Return the [x, y] coordinate for the center point of the cell that contains the specified text.  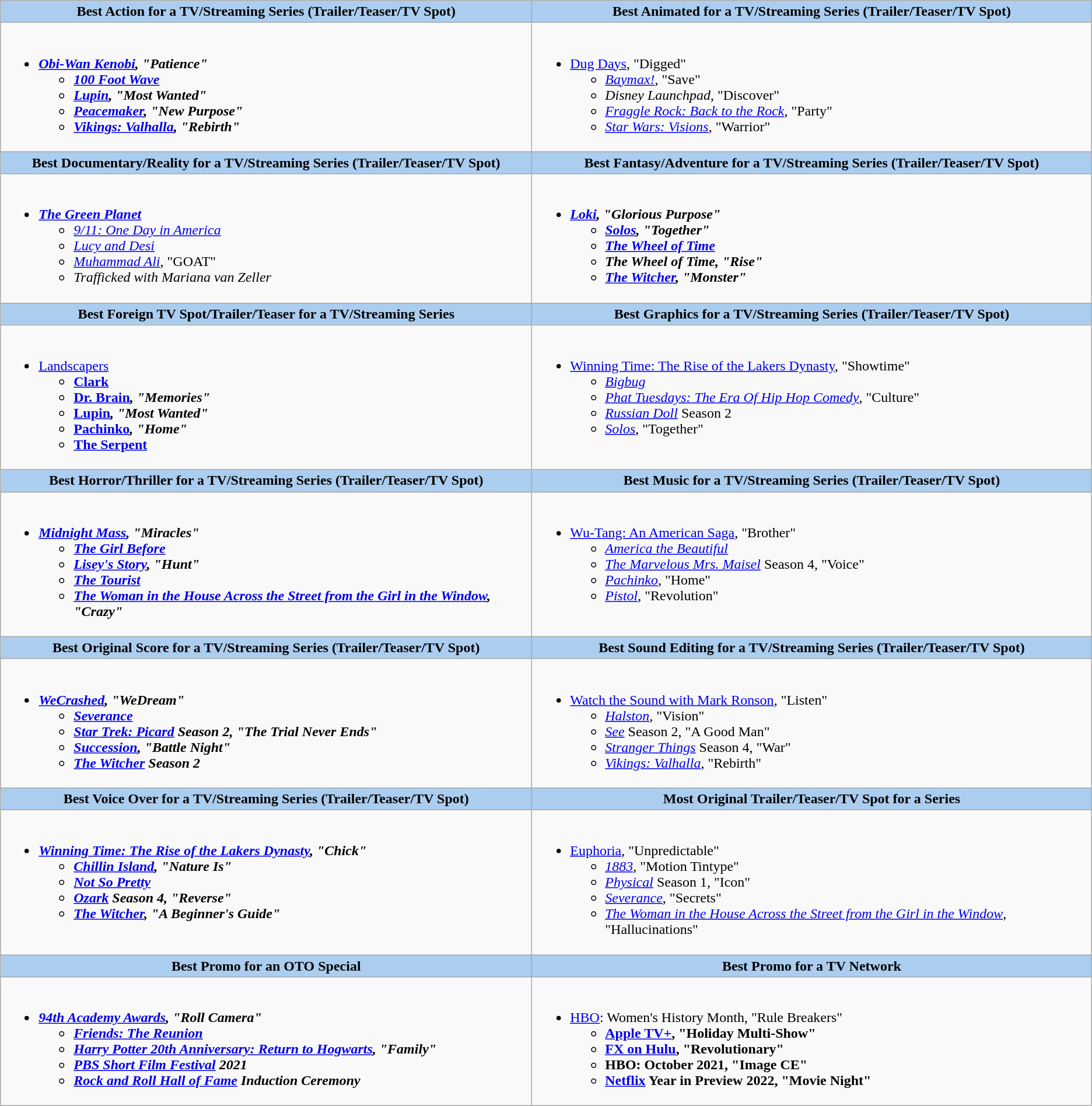
WeCrashed, "WeDream"SeveranceStar Trek: Picard Season 2, "The Trial Never Ends"Succession, "Battle Night"The Witcher Season 2 [266, 723]
Best Sound Editing for a TV/Streaming Series (Trailer/Teaser/TV Spot) [812, 647]
Wu-Tang: An American Saga, "Brother"America the BeautifulThe Marvelous Mrs. Maisel Season 4, "Voice"Pachinko, "Home"Pistol, "Revolution" [812, 564]
Best Promo for an OTO Special [266, 965]
Best Original Score for a TV/Streaming Series (Trailer/Teaser/TV Spot) [266, 647]
Best Voice Over for a TV/Streaming Series (Trailer/Teaser/TV Spot) [266, 799]
Best Horror/Thriller for a TV/Streaming Series (Trailer/Teaser/TV Spot) [266, 481]
Most Original Trailer/Teaser/TV Spot for a Series [812, 799]
Watch the Sound with Mark Ronson, "Listen"Halston, "Vision"See Season 2, "A Good Man"Stranger Things Season 4, "War"Vikings: Valhalla, "Rebirth" [812, 723]
Loki, "Glorious Purpose"Solos, "Together"The Wheel of TimeThe Wheel of Time, "Rise"The Witcher, "Monster" [812, 238]
Dug Days, "Digged"Baymax!, "Save"Disney Launchpad, "Discover"Fraggle Rock: Back to the Rock, "Party"Star Wars: Visions, "Warrior" [812, 87]
Best Fantasy/Adventure for a TV/Streaming Series (Trailer/Teaser/TV Spot) [812, 163]
The Green Planet9/11: One Day in AmericaLucy and DesiMuhammad Ali, "GOAT"Trafficked with Mariana van Zeller [266, 238]
Best Promo for a TV Network [812, 965]
Obi-Wan Kenobi, "Patience"100 Foot WaveLupin, "Most Wanted"Peacemaker, "New Purpose"Vikings: Valhalla, "Rebirth" [266, 87]
LandscapersClarkDr. Brain, "Memories"Lupin, "Most Wanted"Pachinko, "Home"The Serpent [266, 397]
Best Foreign TV Spot/Trailer/Teaser for a TV/Streaming Series [266, 314]
Best Graphics for a TV/Streaming Series (Trailer/Teaser/TV Spot) [812, 314]
Best Documentary/Reality for a TV/Streaming Series (Trailer/Teaser/TV Spot) [266, 163]
Best Animated for a TV/Streaming Series (Trailer/Teaser/TV Spot) [812, 12]
Best Action for a TV/Streaming Series (Trailer/Teaser/TV Spot) [266, 12]
Best Music for a TV/Streaming Series (Trailer/Teaser/TV Spot) [812, 481]
Midnight Mass, "Miracles"The Girl BeforeLisey's Story, "Hunt"The TouristThe Woman in the House Across the Street from the Girl in the Window, "Crazy" [266, 564]
